For the text-containing cell, return its midpoint in [x, y] coordinate format. 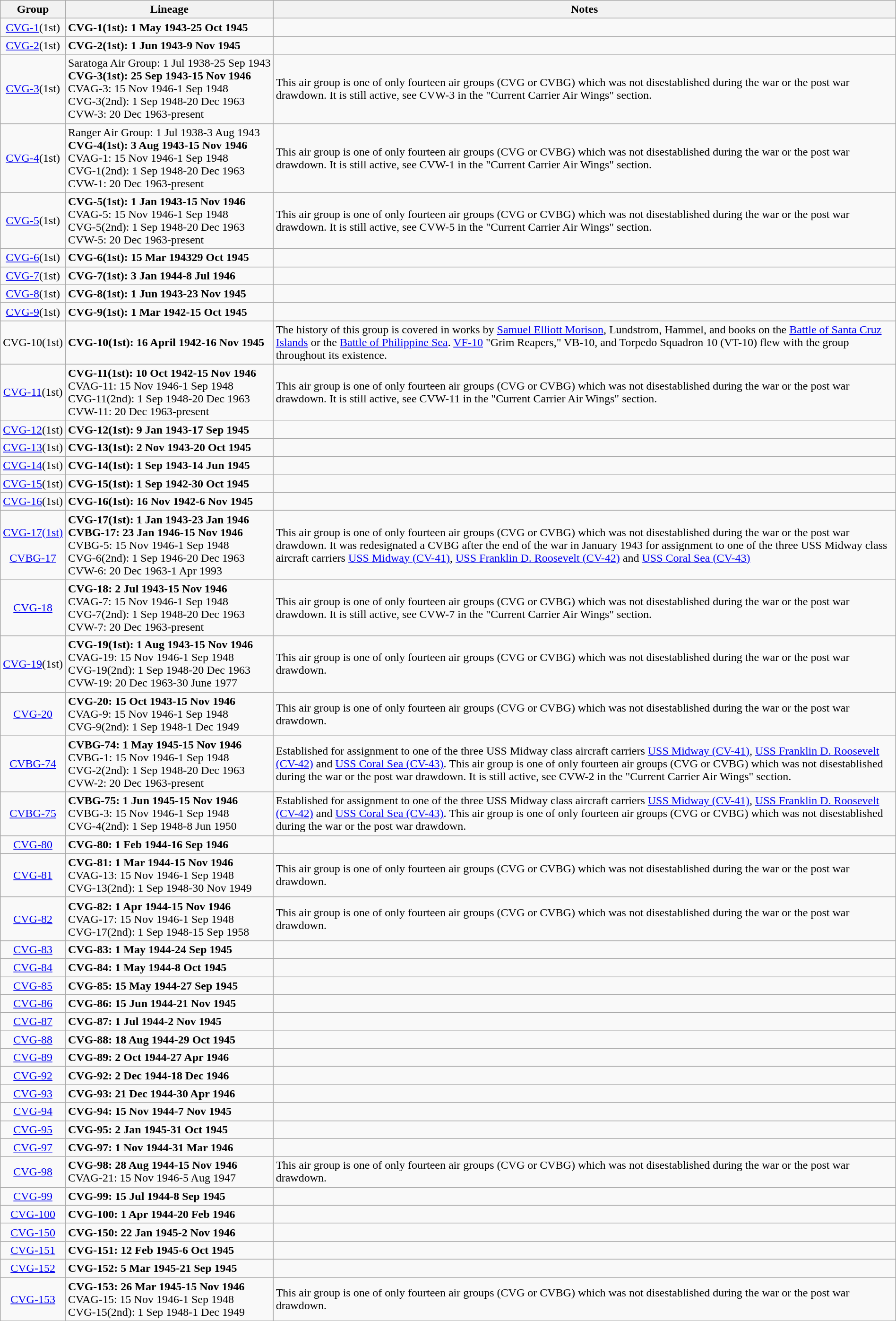
CVG-85 [33, 986]
CVG-83: 1 May 1944-24 Sep 1945 [169, 949]
CVG-13(1st): 2 Nov 1943-20 Oct 1945 [169, 448]
CVG-11(1st): 10 Oct 1942-15 Nov 1946CVAG-11: 15 Nov 1946-1 Sep 1948CVG-11(2nd): 1 Sep 1948-20 Dec 1963CVW-11: 20 Dec 1963-present [169, 392]
CVG-16(1st) [33, 502]
CVG-3(1st) [33, 89]
CVG-84: 1 May 1944-8 Oct 1945 [169, 967]
CVG-151 [33, 1250]
CVG-2(1st): 1 Jun 1943-9 Nov 1945 [169, 45]
CVG-94 [33, 1112]
CVG-150: 22 Jan 1945-2 Nov 1946 [169, 1232]
CVG-97: 1 Nov 1944-31 Mar 1946 [169, 1147]
Lineage [169, 9]
CVG-20: 15 Oct 1943-15 Nov 1946CVAG-9: 15 Nov 1946-1 Sep 1948CVG-9(2nd): 1 Sep 1948-1 Dec 1949 [169, 714]
CVG-152 [33, 1268]
CVG-19(1st): 1 Aug 1943-15 Nov 1946CVAG-19: 15 Nov 1946-1 Sep 1948CVG-19(2nd): 1 Sep 1948-20 Dec 1963CVW-19: 20 Dec 1963-30 June 1977 [169, 664]
CVG-153: 26 Mar 1945-15 Nov 1946CVAG-15: 15 Nov 1946-1 Sep 1948CVG-15(2nd): 1 Sep 1948-1 Dec 1949 [169, 1299]
CVG-6(1st): 15 Mar 194329 Oct 1945 [169, 258]
CVG-81: 1 Mar 1944-15 Nov 1946CVAG-13: 15 Nov 1946-1 Sep 1948CVG-13(2nd): 1 Sep 1948-30 Nov 1949 [169, 875]
CVG-1(1st) [33, 27]
CVG-8(1st): 1 Jun 1943-23 Nov 1945 [169, 294]
CVG-99: 15 Jul 1944-8 Sep 1945 [169, 1196]
CVG-88: 18 Aug 1944-29 Oct 1945 [169, 1040]
CVG-13(1st) [33, 448]
CVG-4(1st) [33, 158]
CVG-82 [33, 919]
CVG-95 [33, 1130]
CVG-95: 2 Jan 1945-31 Oct 1945 [169, 1130]
CVG-87: 1 Jul 1944-2 Nov 1945 [169, 1022]
CVG-80: 1 Feb 1944-16 Sep 1946 [169, 844]
CVG-14(1st): 1 Sep 1943-14 Jun 1945 [169, 466]
Notes [584, 9]
CVG-14(1st) [33, 466]
CVG-98 [33, 1172]
CVG-98: 28 Aug 1944-15 Nov 1946CVAG-21: 15 Nov 1946-5 Aug 1947 [169, 1172]
CVG-10(1st) [33, 342]
CVG-1(1st): 1 May 1943-25 Oct 1945 [169, 27]
CVG-10(1st): 16 April 1942-16 Nov 1945 [169, 342]
CVG-9(1st) [33, 312]
CVG-5(1st): 1 Jan 1943-15 Nov 1946CVAG-5: 15 Nov 1946-1 Sep 1948CVG-5(2nd): 1 Sep 1948-20 Dec 1963CVW-5: 20 Dec 1963-present [169, 220]
CVG-86: 15 Jun 1944-21 Nov 1945 [169, 1004]
CVG-11(1st) [33, 392]
CVG-18: 2 Jul 1943-15 Nov 1946CVAG-7: 15 Nov 1946-1 Sep 1948CVG-7(2nd): 1 Sep 1948-20 Dec 1963CVW-7: 20 Dec 1963-present [169, 608]
CVG-89: 2 Oct 1944-27 Apr 1946 [169, 1058]
CVG-88 [33, 1040]
CVG-99 [33, 1196]
CVBG-74: 1 May 1945-15 Nov 1946CVBG-1: 15 Nov 1946-1 Sep 1948CVG-2(2nd): 1 Sep 1948-20 Dec 1963CVW-2: 20 Dec 1963-present [169, 764]
CVG-82: 1 Apr 1944-15 Nov 1946CVAG-17: 15 Nov 1946-1 Sep 1948CVG-17(2nd): 1 Sep 1948-15 Sep 1958 [169, 919]
CVG-12(1st): 9 Jan 1943-17 Sep 1945 [169, 430]
CVG-94: 15 Nov 1944-7 Nov 1945 [169, 1112]
CVG-7(1st) [33, 276]
CVG-93: 21 Dec 1944-30 Apr 1946 [169, 1094]
CVG-80 [33, 844]
CVG-100: 1 Apr 1944-20 Feb 1946 [169, 1214]
CVG-15(1st) [33, 484]
CVG-92: 2 Dec 1944-18 Dec 1946 [169, 1076]
CVG-15(1st): 1 Sep 1942-30 Oct 1945 [169, 484]
CVG-89 [33, 1058]
CVG-19(1st) [33, 664]
CVG-100 [33, 1214]
CVG-17(1st)CVBG-17 [33, 545]
CVG-85: 15 May 1944-27 Sep 1945 [169, 986]
CVG-6(1st) [33, 258]
CVG-12(1st) [33, 430]
CVG-9(1st): 1 Mar 1942-15 Oct 1945 [169, 312]
CVG-92 [33, 1076]
CVG-8(1st) [33, 294]
CVG-84 [33, 967]
CVG-153 [33, 1299]
CVBG-75 [33, 814]
CVG-93 [33, 1094]
CVG-97 [33, 1147]
CVBG-74 [33, 764]
CVG-152: 5 Mar 1945-21 Sep 1945 [169, 1268]
CVG-16(1st): 16 Nov 1942-6 Nov 1945 [169, 502]
CVG-81 [33, 875]
CVG-150 [33, 1232]
CVBG-75: 1 Jun 1945-15 Nov 1946CVBG-3: 15 Nov 1946-1 Sep 1948CVG-4(2nd): 1 Sep 1948-8 Jun 1950 [169, 814]
Group [33, 9]
CVG-20 [33, 714]
CVG-2(1st) [33, 45]
CVG-18 [33, 608]
CVG-7(1st): 3 Jan 1944-8 Jul 1946 [169, 276]
CVG-83 [33, 949]
CVG-87 [33, 1022]
CVG-5(1st) [33, 220]
CVG-86 [33, 1004]
CVG-151: 12 Feb 1945-6 Oct 1945 [169, 1250]
